Output the [x, y] coordinate of the center of the cell containing the given text.  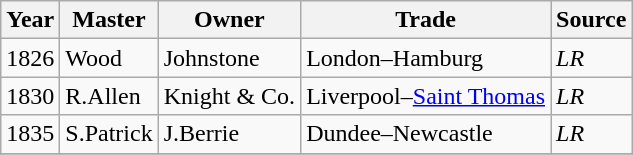
Owner [229, 20]
London–Hamburg [426, 58]
1830 [30, 96]
S.Patrick [109, 134]
Year [30, 20]
Johnstone [229, 58]
Source [592, 20]
Wood [109, 58]
Dundee–Newcastle [426, 134]
1835 [30, 134]
J.Berrie [229, 134]
Knight & Co. [229, 96]
Liverpool–Saint Thomas [426, 96]
R.Allen [109, 96]
1826 [30, 58]
Master [109, 20]
Trade [426, 20]
